Provide the (x, y) coordinate of the cell's center where the given text is located.  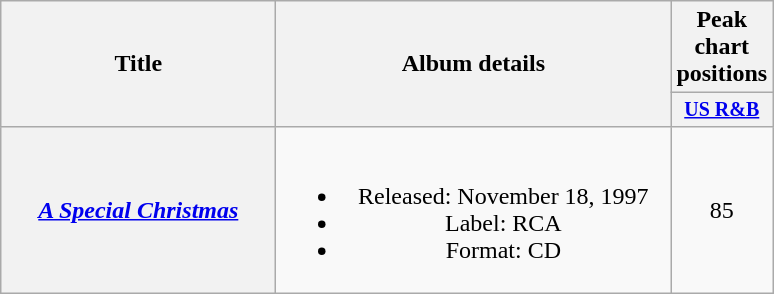
Peak chart positions (722, 47)
Album details (474, 64)
85 (722, 210)
Title (138, 64)
US R&B (722, 110)
A Special Christmas (138, 210)
Released: November 18, 1997Label: RCAFormat: CD (474, 210)
